Provide the [X, Y] coordinate of the cell's center where the given text is located.  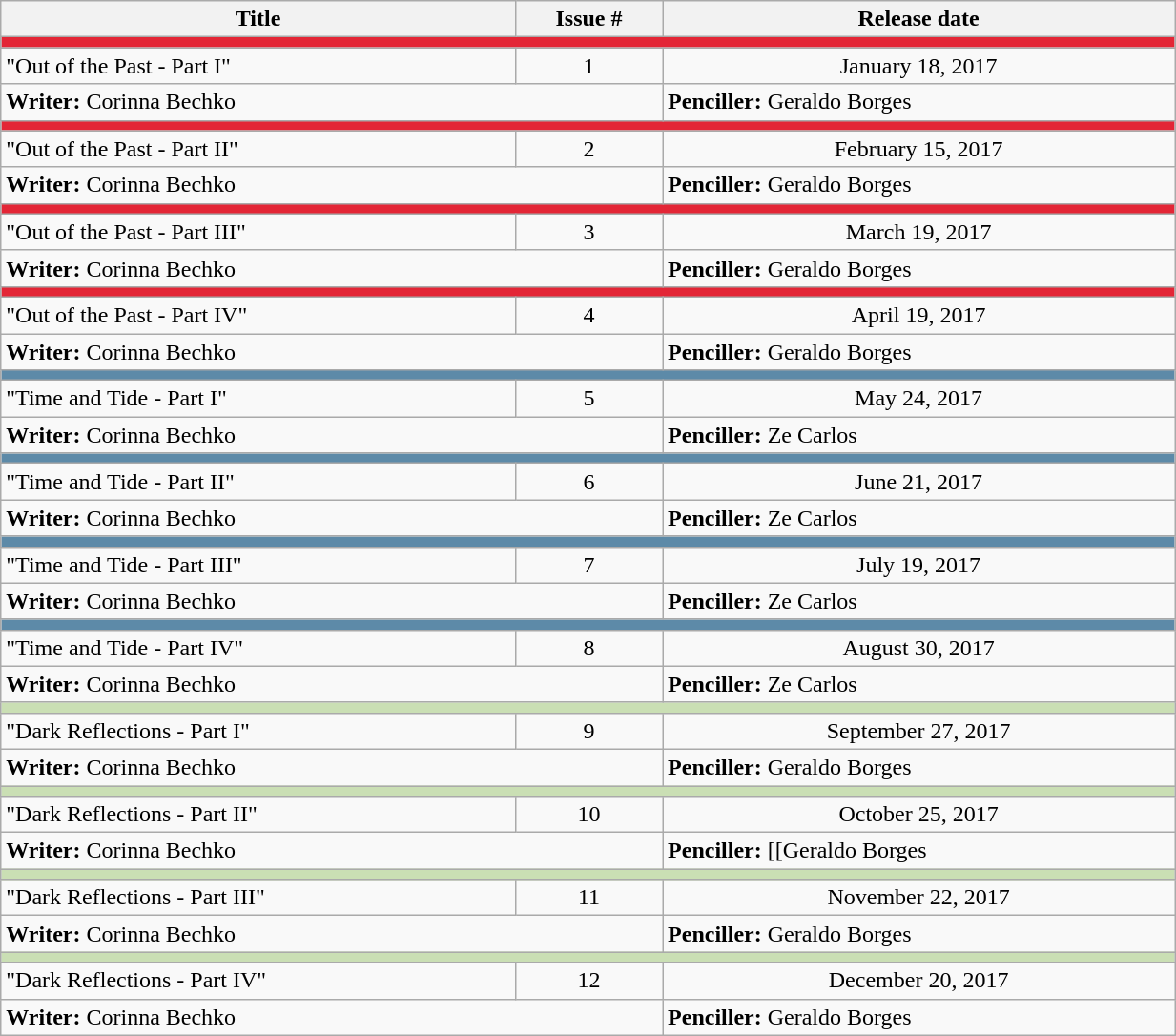
"Time and Tide - Part IV" [258, 648]
12 [588, 981]
Release date [919, 19]
Title [258, 19]
Issue # [588, 19]
April 19, 2017 [919, 315]
"Out of the Past - Part III" [258, 232]
"Out of the Past - Part I" [258, 66]
5 [588, 399]
1 [588, 66]
"Out of the Past - Part II" [258, 149]
10 [588, 815]
3 [588, 232]
7 [588, 565]
January 18, 2017 [919, 66]
4 [588, 315]
"Time and Tide - Part III" [258, 565]
2 [588, 149]
8 [588, 648]
November 22, 2017 [919, 898]
March 19, 2017 [919, 232]
August 30, 2017 [919, 648]
July 19, 2017 [919, 565]
"Time and Tide - Part II" [258, 482]
February 15, 2017 [919, 149]
9 [588, 731]
"Out of the Past - Part IV" [258, 315]
11 [588, 898]
Penciller: [[Geraldo Borges [919, 851]
December 20, 2017 [919, 981]
October 25, 2017 [919, 815]
"Dark Reflections - Part IV" [258, 981]
May 24, 2017 [919, 399]
September 27, 2017 [919, 731]
6 [588, 482]
"Dark Reflections - Part I" [258, 731]
"Dark Reflections - Part II" [258, 815]
"Time and Tide - Part I" [258, 399]
"Dark Reflections - Part III" [258, 898]
June 21, 2017 [919, 482]
